Capture the cell that displays the provided text and extract its [x, y] central coordinate. 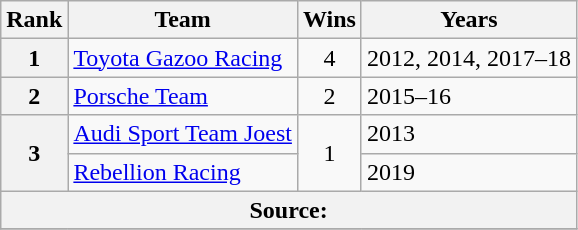
Wins [329, 20]
2019 [468, 172]
Porsche Team [183, 96]
Audi Sport Team Joest [183, 134]
2012, 2014, 2017–18 [468, 58]
Team [183, 20]
2015–16 [468, 96]
Rank [34, 20]
2013 [468, 134]
Rebellion Racing [183, 172]
4 [329, 58]
Years [468, 20]
Source: [289, 210]
Toyota Gazoo Racing [183, 58]
3 [34, 153]
